Locate the cell with the specified text and output its (x, y) center coordinate. 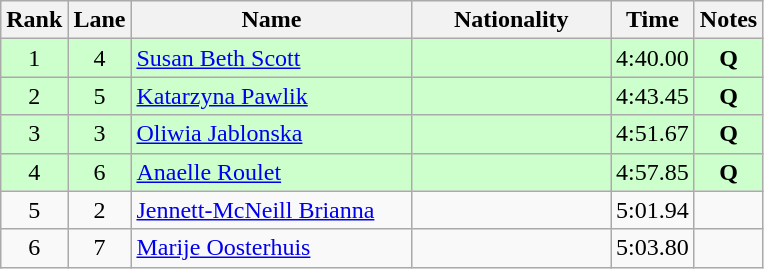
Oliwia Jablonska (272, 134)
Anaelle Roulet (272, 172)
4:40.00 (653, 58)
Marije Oosterhuis (272, 248)
Notes (728, 20)
7 (100, 248)
Time (653, 20)
Susan Beth Scott (272, 58)
5:03.80 (653, 248)
Katarzyna Pawlik (272, 96)
1 (34, 58)
Lane (100, 20)
Rank (34, 20)
4:43.45 (653, 96)
5:01.94 (653, 210)
Name (272, 20)
4:51.67 (653, 134)
Nationality (512, 20)
4:57.85 (653, 172)
Jennett-McNeill Brianna (272, 210)
